Locate the cell with the specified text and output its [x, y] center coordinate. 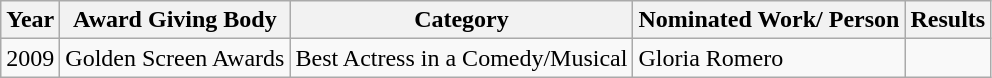
Golden Screen Awards [175, 58]
Award Giving Body [175, 20]
2009 [30, 58]
Gloria Romero [769, 58]
Results [948, 20]
Nominated Work/ Person [769, 20]
Year [30, 20]
Category [462, 20]
Best Actress in a Comedy/Musical [462, 58]
